Provide the [x, y] coordinate of the cell's center where the given text is located.  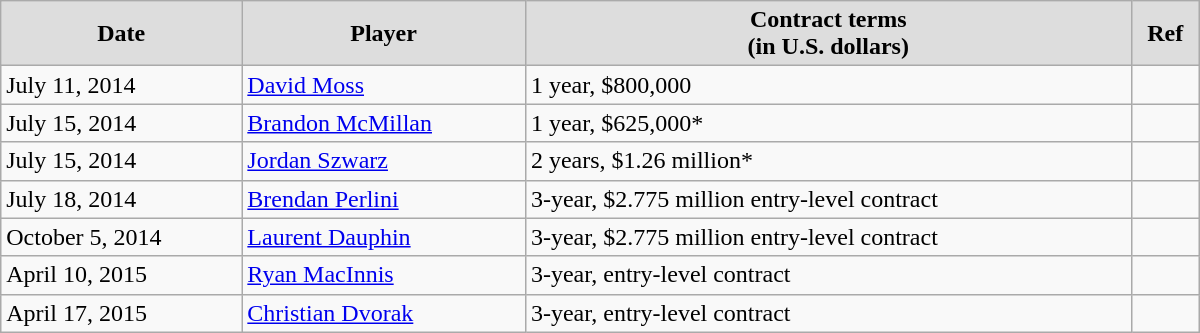
Date [122, 34]
July 18, 2014 [122, 199]
Ref [1165, 34]
October 5, 2014 [122, 237]
2 years, $1.26 million* [828, 161]
Laurent Dauphin [384, 237]
Jordan Szwarz [384, 161]
Player [384, 34]
July 11, 2014 [122, 85]
Christian Dvorak [384, 313]
April 17, 2015 [122, 313]
Brandon McMillan [384, 123]
1 year, $800,000 [828, 85]
Ryan MacInnis [384, 275]
April 10, 2015 [122, 275]
Contract terms(in U.S. dollars) [828, 34]
1 year, $625,000* [828, 123]
David Moss [384, 85]
Brendan Perlini [384, 199]
